From the cell containing the given text, extract its center point as [x, y] coordinate. 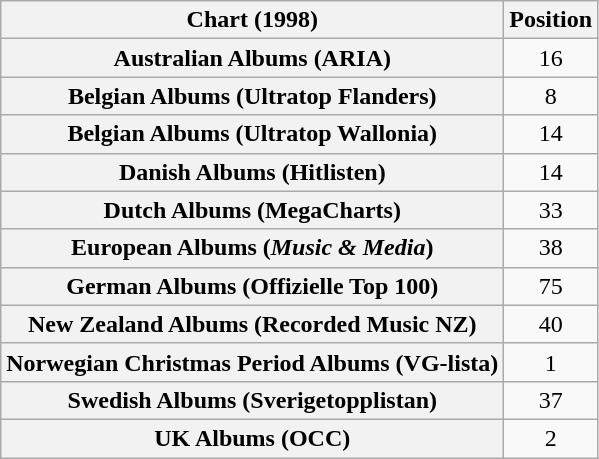
Swedish Albums (Sverigetopplistan) [252, 400]
Belgian Albums (Ultratop Wallonia) [252, 134]
European Albums (Music & Media) [252, 248]
1 [551, 362]
75 [551, 286]
Australian Albums (ARIA) [252, 58]
Belgian Albums (Ultratop Flanders) [252, 96]
33 [551, 210]
Position [551, 20]
37 [551, 400]
Dutch Albums (MegaCharts) [252, 210]
Danish Albums (Hitlisten) [252, 172]
German Albums (Offizielle Top 100) [252, 286]
2 [551, 438]
Norwegian Christmas Period Albums (VG-lista) [252, 362]
16 [551, 58]
8 [551, 96]
40 [551, 324]
Chart (1998) [252, 20]
UK Albums (OCC) [252, 438]
38 [551, 248]
New Zealand Albums (Recorded Music NZ) [252, 324]
